Detect which cell encompasses the target text, then output its (x, y) center coordinate. 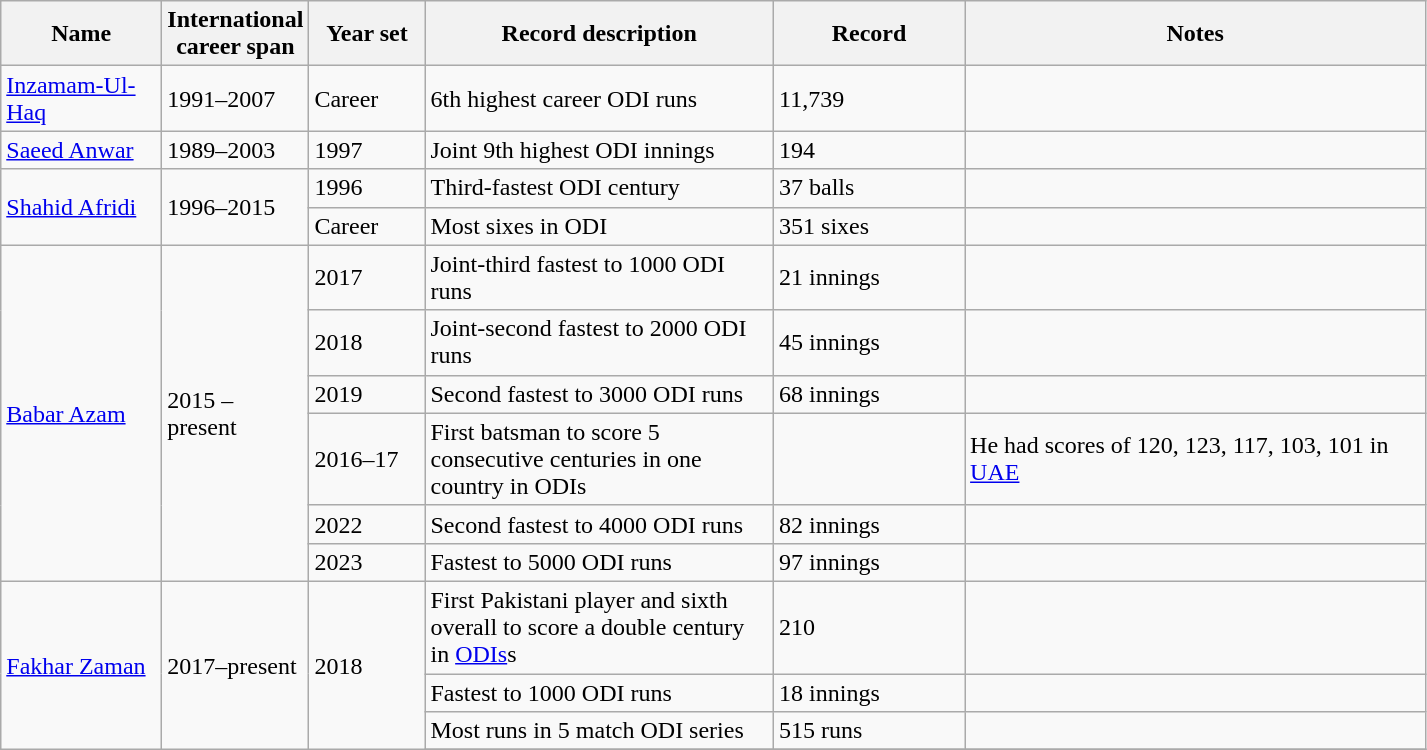
68 innings (870, 394)
He had scores of 120, 123, 117, 103, 101 in UAE (1196, 459)
97 innings (870, 562)
Second fastest to 4000 ODI runs (600, 524)
1997 (367, 150)
First Pakistani player and sixth overall to score a double century in ODIss (600, 627)
2022 (367, 524)
Saeed Anwar (82, 150)
2019 (367, 394)
Joint-second fastest to 2000 ODI runs (600, 342)
Joint-third fastest to 1000 ODI runs (600, 278)
Second fastest to 3000 ODI runs (600, 394)
2015 – present (236, 413)
21 innings (870, 278)
1989–2003 (236, 150)
37 balls (870, 188)
Joint 9th highest ODI innings (600, 150)
Babar Azam (82, 413)
45 innings (870, 342)
International career span (236, 34)
1991–2007 (236, 98)
11,739 (870, 98)
Notes (1196, 34)
Shahid Afridi (82, 207)
Most runs in 5 match ODI series (600, 731)
1996–2015 (236, 207)
2017–present (236, 665)
Name (82, 34)
Year set (367, 34)
Most sixes in ODI (600, 226)
Inzamam-Ul-Haq (82, 98)
6th highest career ODI runs (600, 98)
Record description (600, 34)
194 (870, 150)
351 sixes (870, 226)
Fakhar Zaman (82, 665)
Record (870, 34)
2016–17 (367, 459)
210 (870, 627)
18 innings (870, 693)
515 runs (870, 731)
1996 (367, 188)
First batsman to score 5 consecutive centuries in one country in ODIs (600, 459)
Third-fastest ODI century (600, 188)
82 innings (870, 524)
2017 (367, 278)
Fastest to 1000 ODI runs (600, 693)
Fastest to 5000 ODI runs (600, 562)
2023 (367, 562)
